Search for the cell housing the specified text and yield its [X, Y] center coordinate. 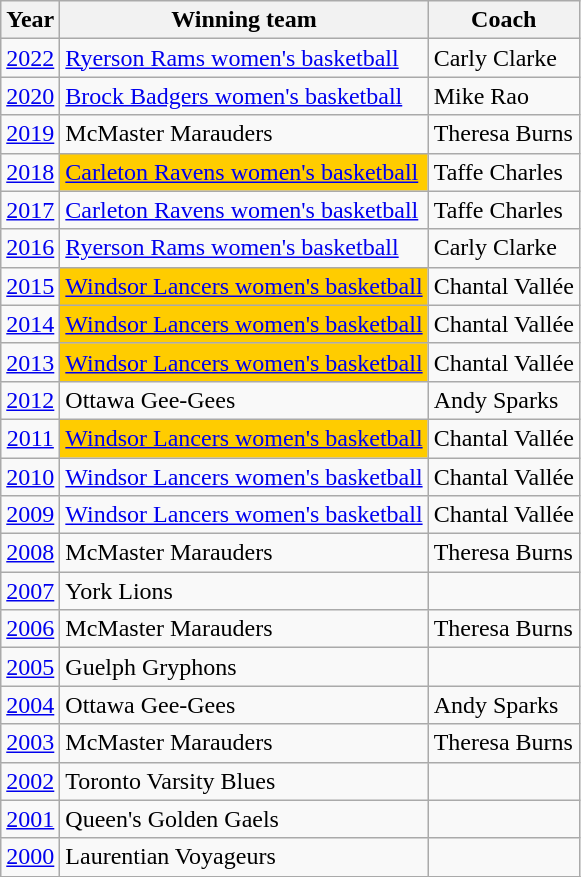
2007 [30, 591]
Coach [504, 20]
2022 [30, 58]
2009 [30, 515]
2020 [30, 96]
2012 [30, 400]
2014 [30, 324]
2000 [30, 857]
2018 [30, 172]
Year [30, 20]
2004 [30, 705]
2002 [30, 781]
Mike Rao [504, 96]
2001 [30, 819]
Winning team [244, 20]
York Lions [244, 591]
2016 [30, 248]
2013 [30, 362]
Laurentian Voyageurs [244, 857]
Toronto Varsity Blues [244, 781]
2003 [30, 743]
2017 [30, 210]
Queen's Golden Gaels [244, 819]
2015 [30, 286]
Brock Badgers women's basketball [244, 96]
2010 [30, 477]
2019 [30, 134]
2011 [30, 438]
2005 [30, 667]
2006 [30, 629]
Guelph Gryphons [244, 667]
2008 [30, 553]
